Return the (x, y) coordinate for the center point of the cell that contains the specified text.  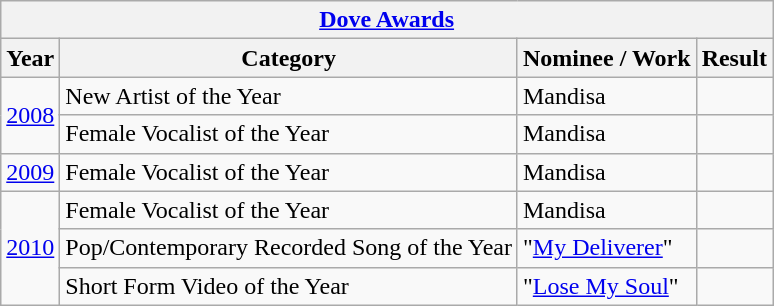
Short Form Video of the Year (289, 286)
Category (289, 58)
2009 (30, 172)
Year (30, 58)
Dove Awards (387, 20)
Pop/Contemporary Recorded Song of the Year (289, 248)
2008 (30, 115)
Result (734, 58)
"My Deliverer" (606, 248)
Nominee / Work (606, 58)
2010 (30, 248)
"Lose My Soul" (606, 286)
New Artist of the Year (289, 96)
